Search for the cell housing the specified text and yield its [x, y] center coordinate. 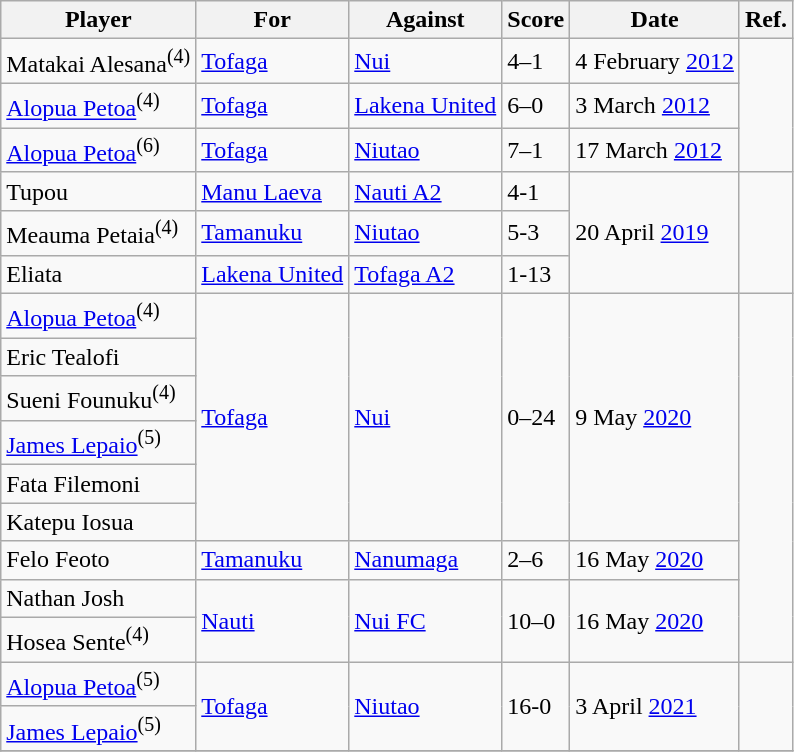
Nauti A2 [426, 191]
1-13 [536, 274]
Nauti [272, 620]
Nathan Josh [98, 598]
2–6 [536, 560]
Hosea Sente(4) [98, 640]
Alopua Petoa(5) [98, 684]
6–0 [536, 106]
For [272, 20]
Eliata [98, 274]
16-0 [536, 706]
Alopua Petoa(6) [98, 150]
Sueni Founuku(4) [98, 398]
Ref. [766, 20]
Nanumaga [426, 560]
0–24 [536, 417]
Player [98, 20]
5-3 [536, 234]
Manu Laeva [272, 191]
Katepu Iosua [98, 522]
Against [426, 20]
7–1 [536, 150]
4–1 [536, 62]
Meauma Petaia(4) [98, 234]
Nui FC [426, 620]
Date [655, 20]
20 April 2019 [655, 232]
9 May 2020 [655, 417]
4-1 [536, 191]
3 April 2021 [655, 706]
Score [536, 20]
Tupou [98, 191]
4 February 2012 [655, 62]
Eric Tealofi [98, 357]
Matakai Alesana(4) [98, 62]
10–0 [536, 620]
Tofaga A2 [426, 274]
Fata Filemoni [98, 484]
17 March 2012 [655, 150]
Felo Feoto [98, 560]
3 March 2012 [655, 106]
